Search for the cell housing the specified text and yield its [x, y] center coordinate. 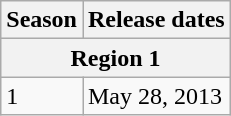
May 28, 2013 [156, 96]
Release dates [156, 20]
1 [42, 96]
Season [42, 20]
Region 1 [116, 58]
